Search for the cell housing the specified text and yield its (x, y) center coordinate. 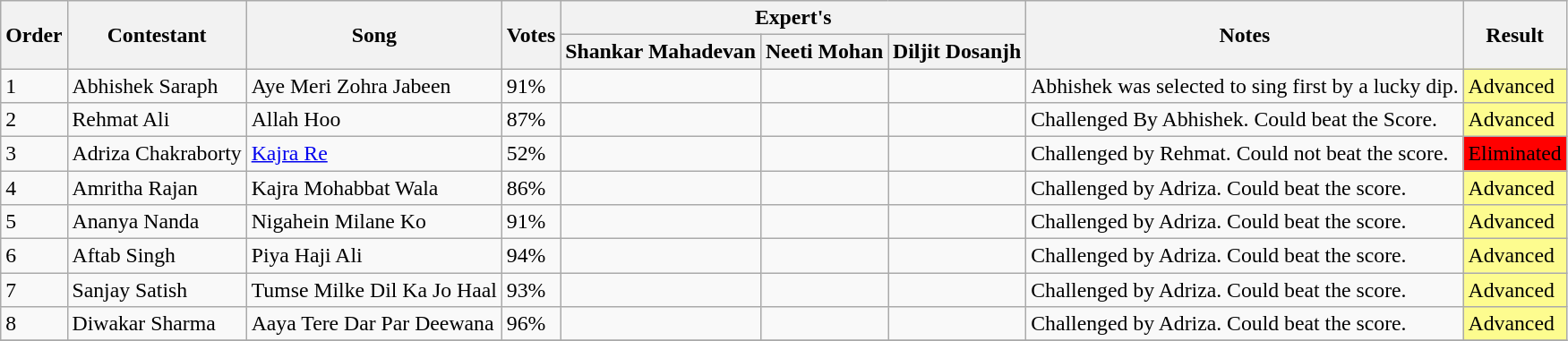
6 (34, 255)
Neeti Mohan (824, 52)
Allah Hoo (374, 119)
3 (34, 153)
Nigahein Milane Ko (374, 221)
Contestant (157, 35)
52% (531, 153)
Challenged by Rehmat. Could not beat the score. (1245, 153)
94% (531, 255)
Abhishek was selected to sing first by a lucky dip. (1245, 86)
5 (34, 221)
Result (1515, 35)
Kajra Mohabbat Wala (374, 187)
Notes (1245, 35)
Aftab Singh (157, 255)
87% (531, 119)
Rehmat Ali (157, 119)
Diljit Dosanjh (957, 52)
Tumse Milke Dil Ka Jo Haal (374, 289)
Abhishek Saraph (157, 86)
Amritha Rajan (157, 187)
4 (34, 187)
Adriza Chakraborty (157, 153)
Song (374, 35)
Sanjay Satish (157, 289)
Challenged By Abhishek. Could beat the Score. (1245, 119)
1 (34, 86)
96% (531, 323)
Diwakar Sharma (157, 323)
Shankar Mahadevan (661, 52)
Order (34, 35)
Ananya Nanda (157, 221)
86% (531, 187)
Piya Haji Ali (374, 255)
Kajra Re (374, 153)
Aye Meri Zohra Jabeen (374, 86)
93% (531, 289)
7 (34, 289)
Eliminated (1515, 153)
Aaya Tere Dar Par Deewana (374, 323)
8 (34, 323)
Votes (531, 35)
2 (34, 119)
Expert's (793, 18)
